From the cell containing the given text, extract its center point as (x, y) coordinate. 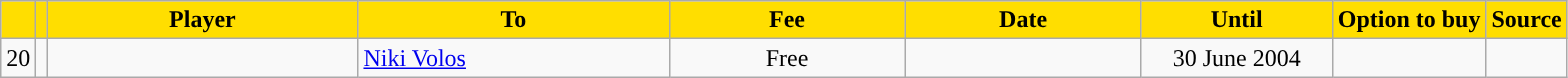
Free (787, 58)
Until (1236, 20)
To (514, 20)
20 (18, 58)
30 June 2004 (1236, 58)
Date (1023, 20)
Source (1526, 20)
Fee (787, 20)
Player (202, 20)
Niki Volos (514, 58)
Option to buy (1409, 20)
